From the cell containing the given text, extract its center point as [x, y] coordinate. 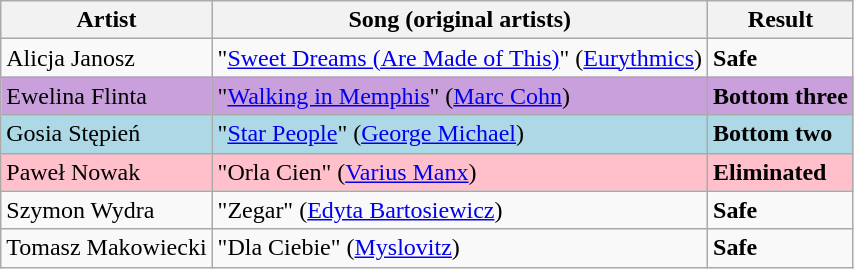
Ewelina Flinta [106, 96]
Bottom three [781, 96]
"Orla Cien" (Varius Manx) [460, 172]
Gosia Stępień [106, 134]
Result [781, 20]
Paweł Nowak [106, 172]
"Walking in Memphis" (Marc Cohn) [460, 96]
"Dla Ciebie" (Myslovitz) [460, 248]
Artist [106, 20]
Tomasz Makowiecki [106, 248]
"Zegar" (Edyta Bartosiewicz) [460, 210]
Song (original artists) [460, 20]
Alicja Janosz [106, 58]
Eliminated [781, 172]
"Star People" (George Michael) [460, 134]
"Sweet Dreams (Are Made of This)" (Eurythmics) [460, 58]
Bottom two [781, 134]
Szymon Wydra [106, 210]
